For the text-containing cell, return its midpoint in (X, Y) coordinate format. 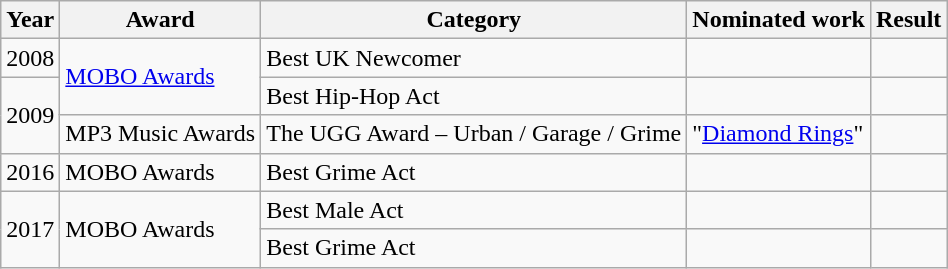
The UGG Award – Urban / Garage / Grime (474, 134)
Nominated work (779, 20)
Award (160, 20)
"Diamond Rings" (779, 134)
Category (474, 20)
Best UK Newcomer (474, 58)
MP3 Music Awards (160, 134)
Best Male Act (474, 210)
2008 (30, 58)
2017 (30, 229)
Best Hip-Hop Act (474, 96)
2009 (30, 115)
2016 (30, 172)
Result (908, 20)
Year (30, 20)
